Extract the (X, Y) coordinate from the center of the cell holding the provided text.  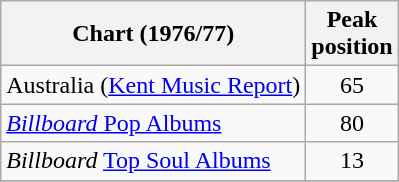
80 (352, 123)
Australia (Kent Music Report) (154, 85)
Chart (1976/77) (154, 34)
Peakposition (352, 34)
65 (352, 85)
Billboard Pop Albums (154, 123)
13 (352, 161)
Billboard Top Soul Albums (154, 161)
